Return (X, Y) of the center of cell containing provided text 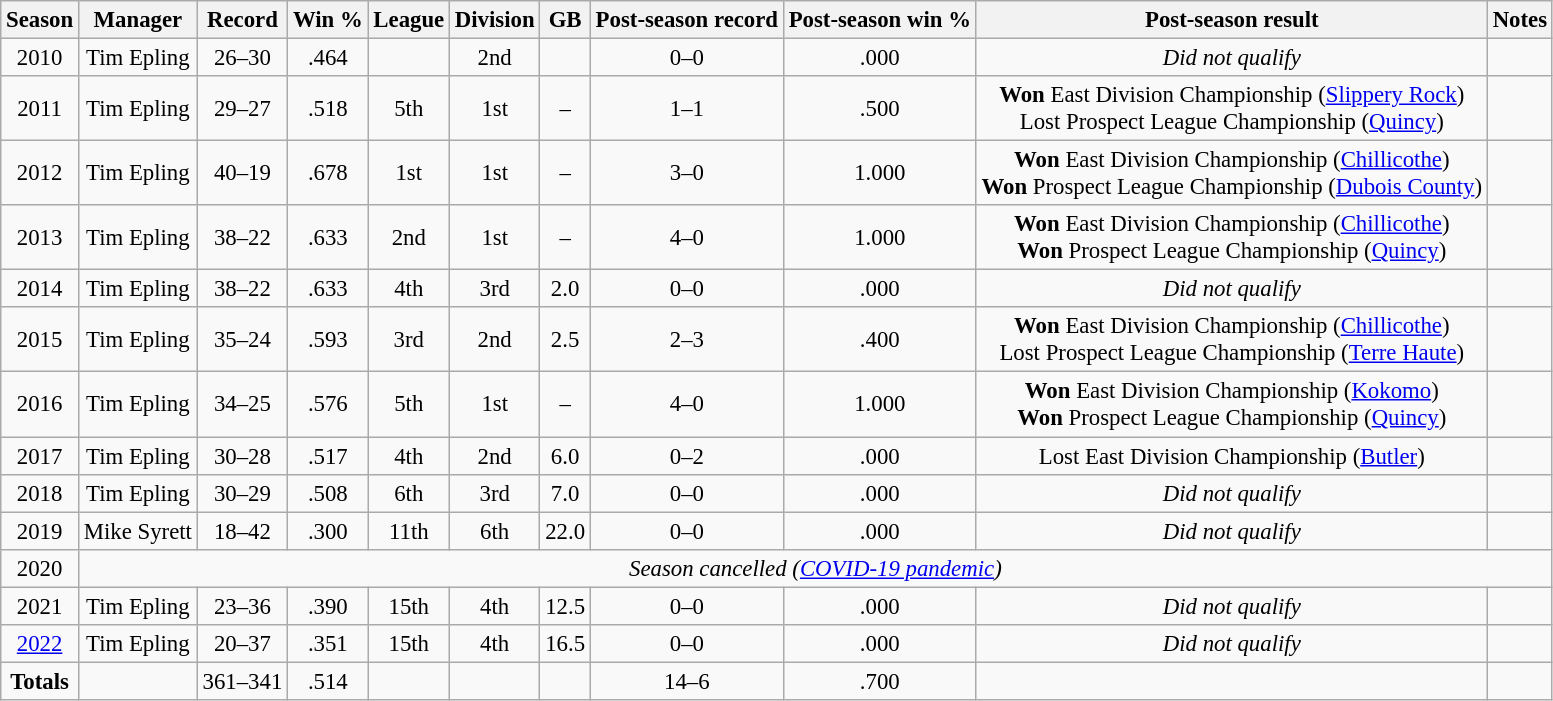
GB (565, 20)
.593 (328, 340)
2020 (40, 568)
2012 (40, 174)
2010 (40, 58)
Post-season win % (880, 20)
.300 (328, 531)
2021 (40, 606)
2.0 (565, 289)
.514 (328, 681)
Won East Division Championship (Chillicothe) Won Prospect League Championship (Quincy) (1232, 238)
.351 (328, 644)
6.0 (565, 456)
Notes (1520, 20)
29–27 (242, 108)
30–28 (242, 456)
Lost East Division Championship (Butler) (1232, 456)
Post-season result (1232, 20)
.390 (328, 606)
2017 (40, 456)
2016 (40, 404)
Division (495, 20)
3–0 (686, 174)
.518 (328, 108)
Won East Division Championship (Kokomo) Won Prospect League Championship (Quincy) (1232, 404)
2014 (40, 289)
.464 (328, 58)
361–341 (242, 681)
30–29 (242, 493)
Won East Division Championship (Slippery Rock) Lost Prospect League Championship (Quincy) (1232, 108)
14–6 (686, 681)
16.5 (565, 644)
2.5 (565, 340)
18–42 (242, 531)
2019 (40, 531)
40–19 (242, 174)
2018 (40, 493)
35–24 (242, 340)
34–25 (242, 404)
.400 (880, 340)
22.0 (565, 531)
Season (40, 20)
2011 (40, 108)
Record (242, 20)
Mike Syrett (138, 531)
.500 (880, 108)
23–36 (242, 606)
Won East Division Championship (Chillicothe) Lost Prospect League Championship (Terre Haute) (1232, 340)
2013 (40, 238)
1–1 (686, 108)
0–2 (686, 456)
20–37 (242, 644)
2–3 (686, 340)
.508 (328, 493)
.700 (880, 681)
.576 (328, 404)
League (408, 20)
26–30 (242, 58)
2022 (40, 644)
11th (408, 531)
Won East Division Championship (Chillicothe) Won Prospect League Championship (Dubois County) (1232, 174)
.678 (328, 174)
.517 (328, 456)
Win % (328, 20)
Season cancelled (COVID-19 pandemic) (815, 568)
Manager (138, 20)
7.0 (565, 493)
2015 (40, 340)
Totals (40, 681)
12.5 (565, 606)
Post-season record (686, 20)
